Find where the given text appears and provide that cell's center as (x, y) coordinate. 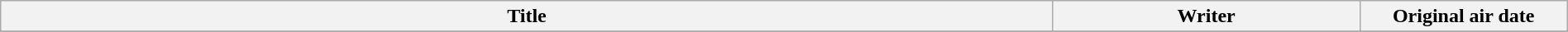
Title (527, 16)
Writer (1206, 16)
Original air date (1464, 16)
